Scan for the cell matching the given text and deliver its [x, y] coordinate at center. 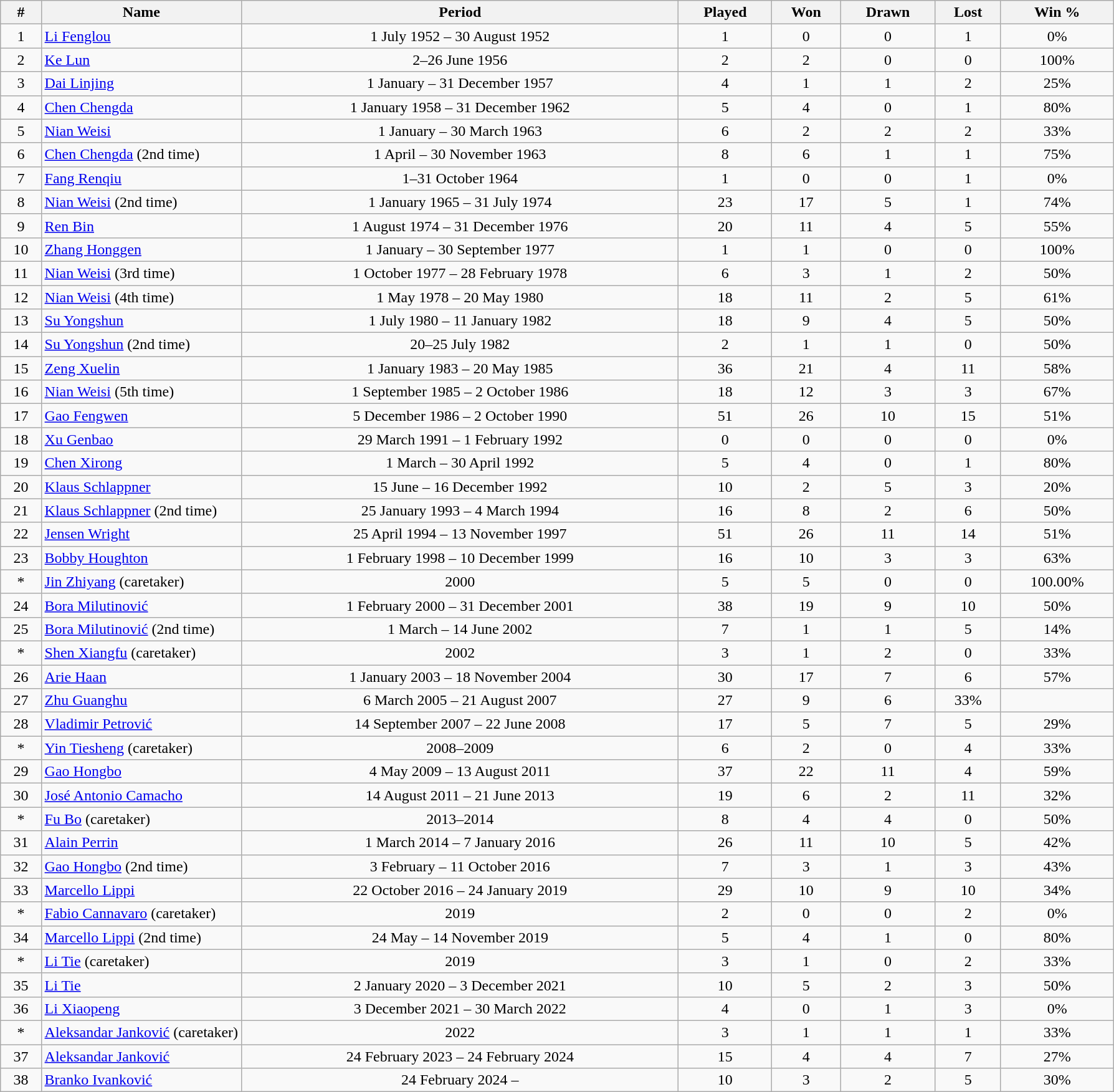
1 July 1980 – 11 January 1982 [460, 321]
2–26 June 1956 [460, 60]
Lost [968, 12]
13 [21, 321]
22 October 2016 – 24 January 2019 [460, 890]
34% [1057, 890]
25% [1057, 84]
6 March 2005 – 21 August 2007 [460, 701]
1 January 1965 – 31 July 1974 [460, 202]
2013–2014 [460, 819]
Zhu Guanghu [141, 701]
Drawn [888, 12]
Name [141, 12]
63% [1057, 558]
Nian Weisi (3rd time) [141, 273]
Fabio Cannavaro (caretaker) [141, 914]
Played [725, 12]
24 May – 14 November 2019 [460, 937]
Bora Milutinović (2nd time) [141, 629]
Branko Ivanković [141, 1080]
1 March – 14 June 2002 [460, 629]
Vladimir Petrović [141, 724]
Jensen Wright [141, 534]
Su Yongshun [141, 321]
14 August 2011 – 21 June 2013 [460, 795]
43% [1057, 866]
Marcello Lippi (2nd time) [141, 937]
# [21, 12]
José Antonio Camacho [141, 795]
25 [21, 629]
Xu Genbao [141, 439]
29 March 1991 – 1 February 1992 [460, 439]
24 February 2023 – 24 February 2024 [460, 1056]
1 March 2014 – 7 January 2016 [460, 843]
Win % [1057, 12]
Zhang Honggen [141, 249]
Nian Weisi (5th time) [141, 392]
33 [21, 890]
Shen Xiangfu (caretaker) [141, 653]
32 [21, 866]
Li Tie [141, 985]
1 January – 30 September 1977 [460, 249]
Period [460, 12]
Dai Linjing [141, 84]
31 [21, 843]
25 April 1994 – 13 November 1997 [460, 534]
24 [21, 605]
61% [1057, 297]
15 June – 16 December 1992 [460, 487]
24 February 2024 – [460, 1080]
100.00% [1057, 582]
Su Yongshun (2nd time) [141, 345]
Fu Bo (caretaker) [141, 819]
32% [1057, 795]
Klaus Schlappner [141, 487]
27% [1057, 1056]
2002 [460, 653]
4 May 2009 – 13 August 2011 [460, 772]
Aleksandar Janković (caretaker) [141, 1032]
Li Fenglou [141, 36]
1 January 1983 – 20 May 1985 [460, 368]
2000 [460, 582]
1–31 October 1964 [460, 178]
Gao Hongbo [141, 772]
2008–2009 [460, 748]
20% [1057, 487]
28 [21, 724]
1 January 1958 – 31 December 1962 [460, 107]
67% [1057, 392]
Bora Milutinović [141, 605]
58% [1057, 368]
Fang Renqiu [141, 178]
Li Xiaopeng [141, 1008]
Aleksandar Janković [141, 1056]
Chen Chengda (2nd time) [141, 155]
29% [1057, 724]
75% [1057, 155]
Nian Weisi [141, 131]
Nian Weisi (4th time) [141, 297]
Gao Hongbo (2nd time) [141, 866]
Alain Perrin [141, 843]
1 January 2003 – 18 November 2004 [460, 676]
Ke Lun [141, 60]
1 February 1998 – 10 December 1999 [460, 558]
14% [1057, 629]
1 January – 31 December 1957 [460, 84]
14 September 2007 – 22 June 2008 [460, 724]
30% [1057, 1080]
25 January 1993 – 4 March 1994 [460, 510]
3 February – 11 October 2016 [460, 866]
57% [1057, 676]
Bobby Houghton [141, 558]
Gao Fengwen [141, 416]
34 [21, 937]
1 July 1952 – 30 August 1952 [460, 36]
5 December 1986 – 2 October 1990 [460, 416]
Chen Xirong [141, 463]
Nian Weisi (2nd time) [141, 202]
Ren Bin [141, 226]
35 [21, 985]
2022 [460, 1032]
1 February 2000 – 31 December 2001 [460, 605]
1 January – 30 March 1963 [460, 131]
Zeng Xuelin [141, 368]
1 August 1974 – 31 December 1976 [460, 226]
Chen Chengda [141, 107]
2 January 2020 – 3 December 2021 [460, 985]
Li Tie (caretaker) [141, 961]
1 October 1977 – 28 February 1978 [460, 273]
Arie Haan [141, 676]
1 April – 30 November 1963 [460, 155]
1 September 1985 – 2 October 1986 [460, 392]
Yin Tiesheng (caretaker) [141, 748]
55% [1057, 226]
42% [1057, 843]
59% [1057, 772]
Marcello Lippi [141, 890]
74% [1057, 202]
20–25 July 1982 [460, 345]
Jin Zhiyang (caretaker) [141, 582]
Klaus Schlappner (2nd time) [141, 510]
3 December 2021 – 30 March 2022 [460, 1008]
Won [806, 12]
1 March – 30 April 1992 [460, 463]
1 May 1978 – 20 May 1980 [460, 297]
